Locate the cell with the specified text and output its [x, y] center coordinate. 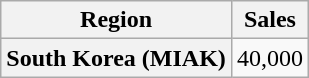
Region [116, 20]
Sales [270, 20]
40,000 [270, 58]
South Korea (MIAK) [116, 58]
